Return the (x, y) coordinate for the center point of the cell that contains the specified text.  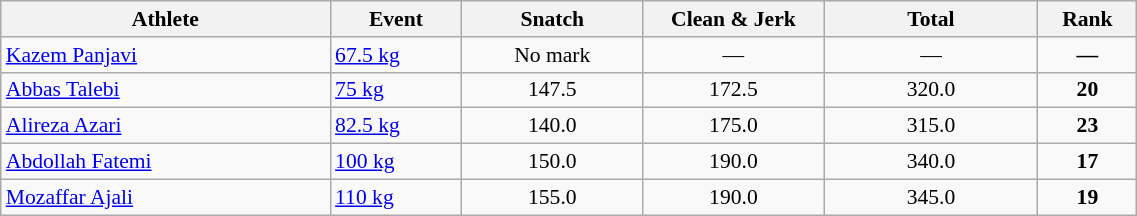
19 (1088, 197)
20 (1088, 90)
Clean & Jerk (734, 19)
Athlete (166, 19)
Mozaffar Ajali (166, 197)
150.0 (552, 162)
Rank (1088, 19)
Abdollah Fatemi (166, 162)
75 kg (396, 90)
345.0 (931, 197)
155.0 (552, 197)
100 kg (396, 162)
140.0 (552, 126)
Kazem Panjavi (166, 55)
Abbas Talebi (166, 90)
315.0 (931, 126)
110 kg (396, 197)
Event (396, 19)
23 (1088, 126)
340.0 (931, 162)
Snatch (552, 19)
17 (1088, 162)
320.0 (931, 90)
175.0 (734, 126)
No mark (552, 55)
Total (931, 19)
82.5 kg (396, 126)
147.5 (552, 90)
Alireza Azari (166, 126)
67.5 kg (396, 55)
172.5 (734, 90)
